Detect which cell encompasses the target text, then output its [x, y] center coordinate. 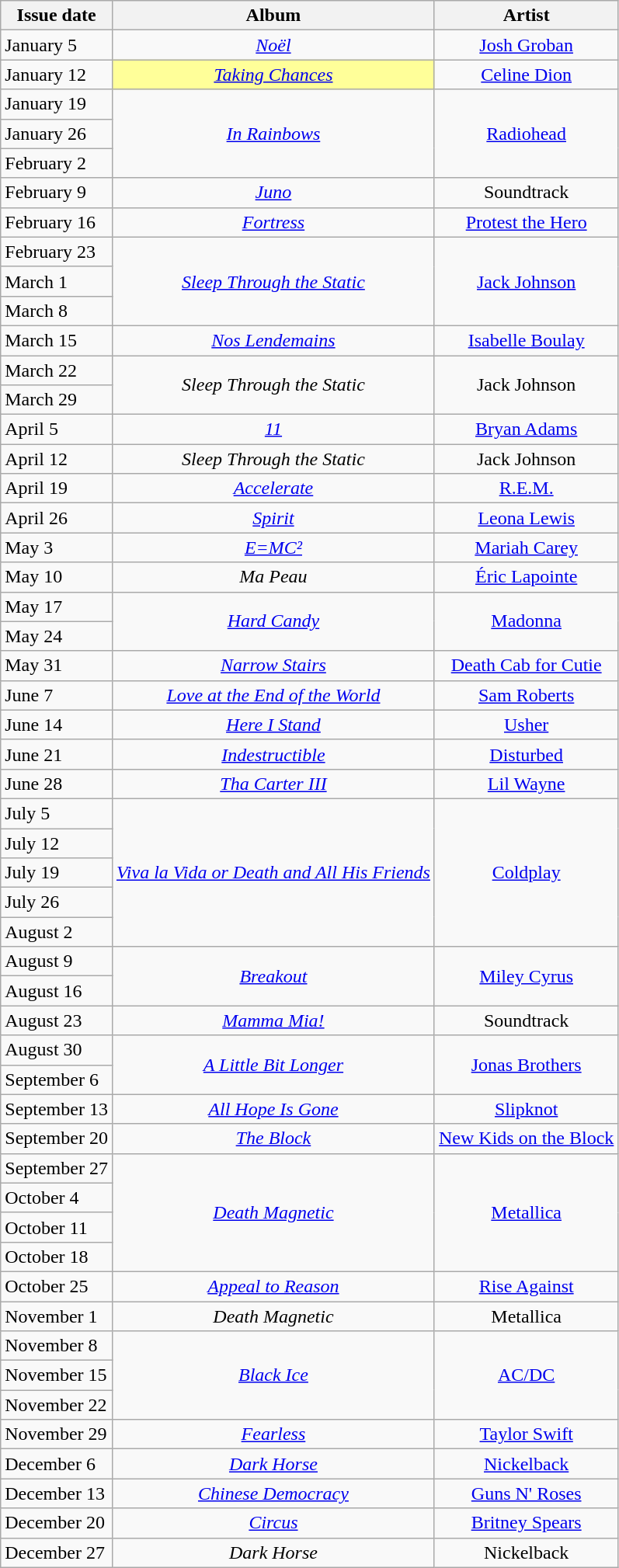
Éric Lapointe [526, 577]
Accelerate [273, 488]
November 1 [57, 1316]
February 23 [57, 252]
April 5 [57, 429]
Artist [526, 16]
December 27 [57, 1552]
February 2 [57, 163]
November 29 [57, 1434]
Madonna [526, 621]
January 19 [57, 104]
Sam Roberts [526, 695]
New Kids on the Block [526, 1139]
November 15 [57, 1375]
December 13 [57, 1493]
December 20 [57, 1523]
Narrow Stairs [273, 666]
March 1 [57, 281]
Slipknot [526, 1109]
June 28 [57, 784]
March 29 [57, 400]
Lil Wayne [526, 784]
Celine Dion [526, 75]
August 16 [57, 991]
September 27 [57, 1168]
Noël [273, 45]
Josh Groban [526, 45]
April 19 [57, 488]
July 26 [57, 902]
July 5 [57, 813]
Indestructible [273, 754]
Viva la Vida or Death and All His Friends [273, 872]
December 6 [57, 1464]
Chinese Democracy [273, 1493]
Hard Candy [273, 621]
September 13 [57, 1109]
Death Cab for Cutie [526, 666]
November 8 [57, 1346]
Disturbed [526, 754]
The Block [273, 1139]
Taylor Swift [526, 1434]
Fortress [273, 222]
Bryan Adams [526, 429]
Isabelle Boulay [526, 340]
Love at the End of the World [273, 695]
Here I Stand [273, 725]
Appeal to Reason [273, 1286]
January 5 [57, 45]
Miley Cyrus [526, 976]
Coldplay [526, 872]
January 12 [57, 75]
Rise Against [526, 1286]
May 24 [57, 636]
In Rainbows [273, 134]
May 10 [57, 577]
Tha Carter III [273, 784]
Leona Lewis [526, 518]
October 18 [57, 1257]
Album [273, 16]
Taking Chances [273, 75]
March 15 [57, 340]
March 8 [57, 311]
Circus [273, 1523]
Fearless [273, 1434]
October 4 [57, 1198]
Juno [273, 193]
Issue date [57, 16]
A Little Bit Longer [273, 1065]
July 12 [57, 843]
March 22 [57, 370]
Radiohead [526, 134]
September 6 [57, 1080]
October 11 [57, 1227]
August 9 [57, 961]
R.E.M. [526, 488]
July 19 [57, 873]
May 3 [57, 548]
Guns N' Roses [526, 1493]
September 20 [57, 1139]
August 2 [57, 932]
Usher [526, 725]
February 16 [57, 222]
May 17 [57, 607]
Mamma Mia! [273, 1020]
June 14 [57, 725]
Mariah Carey [526, 548]
AC/DC [526, 1375]
Spirit [273, 518]
All Hope Is Gone [273, 1109]
April 26 [57, 518]
E=MC² [273, 548]
June 21 [57, 754]
August 30 [57, 1050]
May 31 [57, 666]
January 26 [57, 134]
Ma Peau [273, 577]
August 23 [57, 1020]
Black Ice [273, 1375]
February 9 [57, 193]
October 25 [57, 1286]
11 [273, 429]
Britney Spears [526, 1523]
Breakout [273, 976]
Protest the Hero [526, 222]
April 12 [57, 459]
June 7 [57, 695]
Nos Lendemains [273, 340]
November 22 [57, 1405]
Jonas Brothers [526, 1065]
